Scan for the cell matching the given text and deliver its (x, y) coordinate at center. 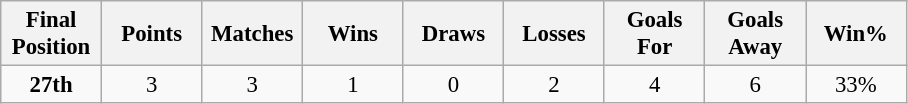
Points (152, 34)
4 (654, 85)
33% (856, 85)
27th (52, 85)
Goals For (654, 34)
Draws (454, 34)
1 (354, 85)
Final Position (52, 34)
6 (756, 85)
Matches (252, 34)
Losses (554, 34)
Win% (856, 34)
Wins (354, 34)
0 (454, 85)
Goals Away (756, 34)
2 (554, 85)
